Output the [x, y] coordinate of the center of the cell containing the given text.  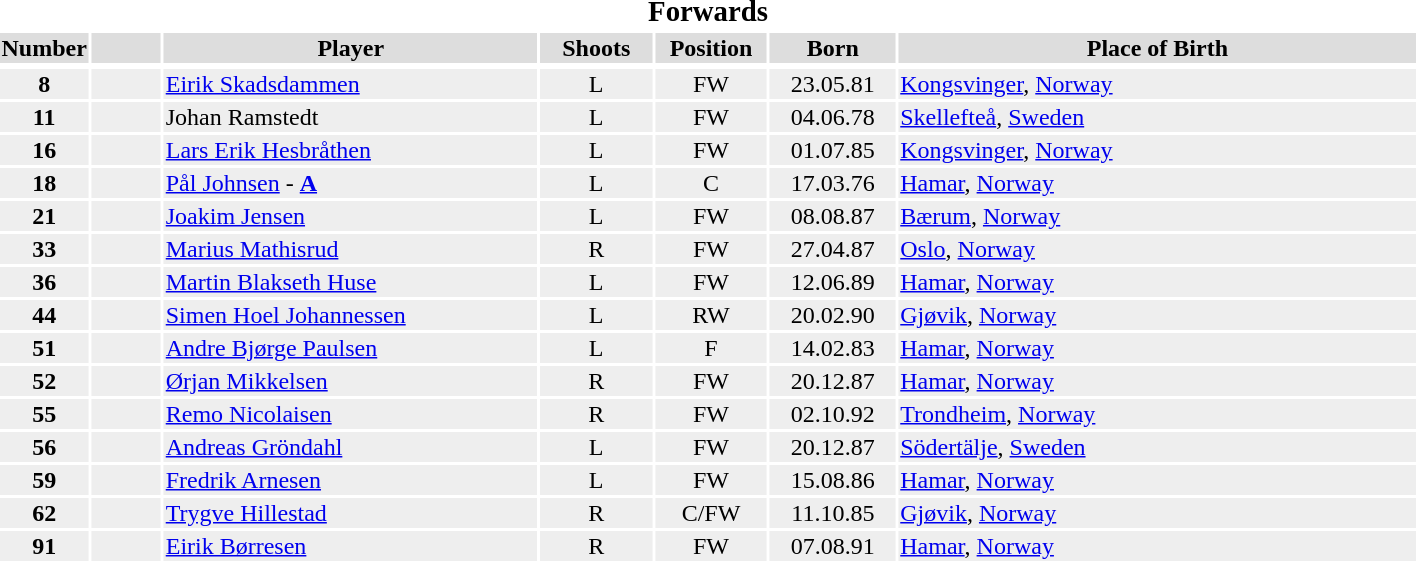
Martin Blakseth Huse [350, 282]
08.08.87 [833, 216]
33 [44, 249]
23.05.81 [833, 84]
14.02.83 [833, 348]
20.02.90 [833, 315]
Shoots [596, 48]
18 [44, 183]
04.06.78 [833, 117]
17.03.76 [833, 183]
Skellefteå, Sweden [1158, 117]
59 [44, 480]
RW [711, 315]
C [711, 183]
Andre Bjørge Paulsen [350, 348]
Remo Nicolaisen [350, 414]
36 [44, 282]
15.08.86 [833, 480]
56 [44, 447]
Number [44, 48]
Player [350, 48]
Oslo, Norway [1158, 249]
07.08.91 [833, 546]
55 [44, 414]
21 [44, 216]
Ørjan Mikkelsen [350, 381]
Simen Hoel Johannessen [350, 315]
01.07.85 [833, 150]
Pål Johnsen - A [350, 183]
02.10.92 [833, 414]
Bærum, Norway [1158, 216]
Position [711, 48]
51 [44, 348]
8 [44, 84]
52 [44, 381]
11 [44, 117]
11.10.85 [833, 513]
Södertälje, Sweden [1158, 447]
Place of Birth [1158, 48]
Lars Erik Hesbråthen [350, 150]
91 [44, 546]
44 [44, 315]
Born [833, 48]
Fredrik Arnesen [350, 480]
16 [44, 150]
27.04.87 [833, 249]
F [711, 348]
Trygve Hillestad [350, 513]
Andreas Gröndahl [350, 447]
Eirik Børresen [350, 546]
12.06.89 [833, 282]
Johan Ramstedt [350, 117]
62 [44, 513]
Eirik Skadsdammen [350, 84]
C/FW [711, 513]
Marius Mathisrud [350, 249]
Trondheim, Norway [1158, 414]
Joakim Jensen [350, 216]
